Return [x, y] of the center of cell containing provided text 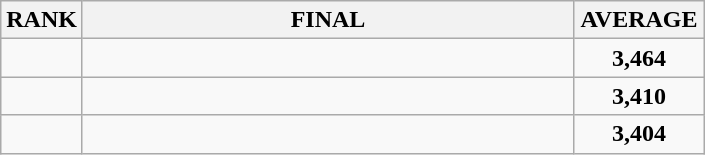
3,410 [640, 96]
AVERAGE [640, 20]
RANK [42, 20]
3,464 [640, 58]
3,404 [640, 134]
FINAL [328, 20]
